Capture the cell that displays the provided text and extract its (x, y) central coordinate. 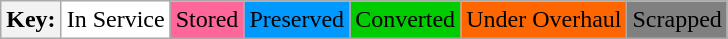
Under Overhaul (544, 20)
In Service (116, 20)
Key: (31, 20)
Converted (406, 20)
Preserved (297, 20)
Stored (207, 20)
Scrapped (677, 20)
